Pinpoint the cell where the given text exists, returning its [X, Y] midpoint coordinate. 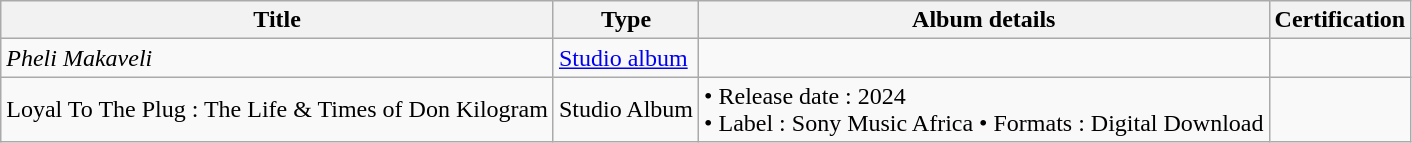
Loyal To The Plug : The Life & Times of Don Kilogram [278, 110]
Studio album [626, 58]
• Release date : 2024• Label : Sony Music Africa • Formats : Digital Download [984, 110]
Certification [1340, 20]
Studio Album [626, 110]
Pheli Makaveli [278, 58]
Album details [984, 20]
Type [626, 20]
Title [278, 20]
